For the text-containing cell, return its midpoint in [X, Y] coordinate format. 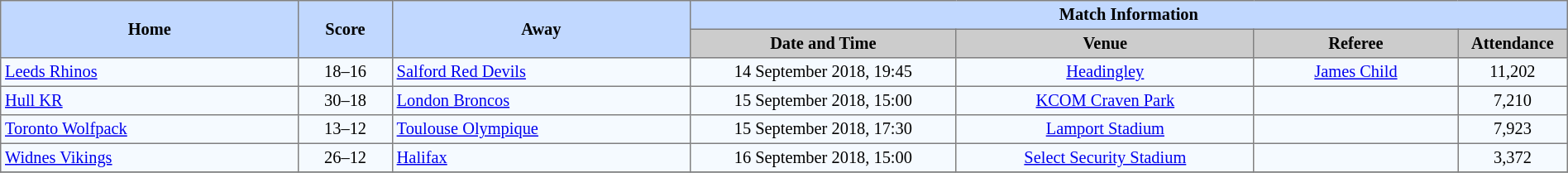
7,923 [1513, 129]
Date and Time [823, 43]
Widnes Vikings [150, 157]
Lamport Stadium [1105, 129]
Halifax [541, 157]
Leeds Rhinos [150, 72]
Hull KR [150, 100]
16 September 2018, 15:00 [823, 157]
London Broncos [541, 100]
James Child [1355, 72]
Toulouse Olympique [541, 129]
15 September 2018, 15:00 [823, 100]
7,210 [1513, 100]
Toronto Wolfpack [150, 129]
11,202 [1513, 72]
30–18 [346, 100]
Select Security Stadium [1105, 157]
Attendance [1513, 43]
14 September 2018, 19:45 [823, 72]
Score [346, 30]
15 September 2018, 17:30 [823, 129]
Salford Red Devils [541, 72]
Away [541, 30]
Match Information [1128, 15]
Referee [1355, 43]
Home [150, 30]
18–16 [346, 72]
KCOM Craven Park [1105, 100]
26–12 [346, 157]
13–12 [346, 129]
Headingley [1105, 72]
3,372 [1513, 157]
Venue [1105, 43]
